Capture the cell that displays the provided text and extract its (X, Y) central coordinate. 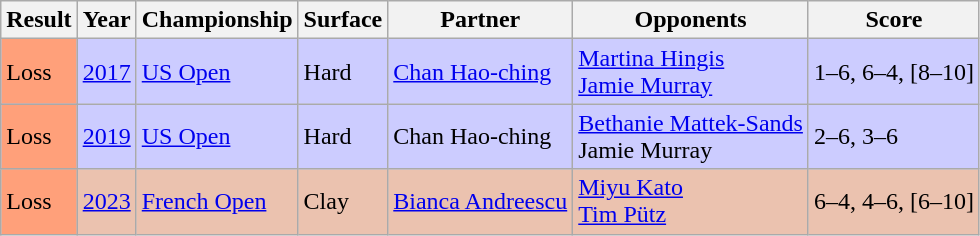
Martina Hingis Jamie Murray (691, 72)
Score (894, 20)
Clay (343, 202)
Year (106, 20)
Result (39, 20)
2023 (106, 202)
Bethanie Mattek-Sands Jamie Murray (691, 136)
1–6, 6–4, [8–10] (894, 72)
2017 (106, 72)
Surface (343, 20)
French Open (217, 202)
Opponents (691, 20)
2–6, 3–6 (894, 136)
Miyu Kato Tim Pütz (691, 202)
6–4, 4–6, [6–10] (894, 202)
Partner (480, 20)
2019 (106, 136)
Bianca Andreescu (480, 202)
Championship (217, 20)
